From the cell containing the given text, extract its center point as (X, Y) coordinate. 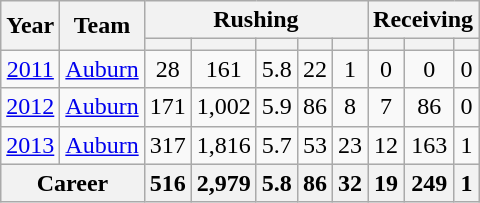
12 (386, 145)
516 (168, 183)
53 (314, 145)
317 (168, 145)
5.7 (276, 145)
171 (168, 107)
1,816 (224, 145)
2013 (30, 145)
161 (224, 69)
19 (386, 183)
Career (72, 183)
Rushing (256, 20)
2,979 (224, 183)
Receiving (424, 20)
8 (350, 107)
28 (168, 69)
249 (430, 183)
22 (314, 69)
7 (386, 107)
Team (102, 26)
2011 (30, 69)
23 (350, 145)
2012 (30, 107)
163 (430, 145)
32 (350, 183)
5.9 (276, 107)
Year (30, 26)
1,002 (224, 107)
